Provide the [x, y] coordinate of the cell's center where the given text is located.  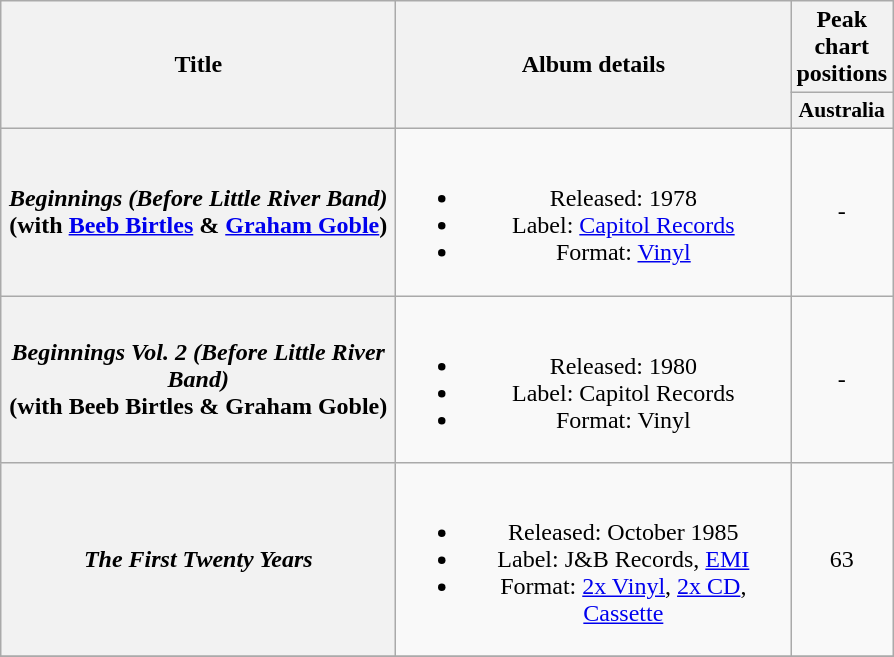
Album details [594, 65]
The First Twenty Years [198, 560]
Released: 1978Label: Capitol RecordsFormat: Vinyl [594, 212]
Australia [842, 111]
Released: 1980Label: Capitol RecordsFormat: Vinyl [594, 380]
Beginnings Vol. 2 (Before Little River Band) (with Beeb Birtles & Graham Goble) [198, 380]
Released: October 1985Label: J&B Records, EMIFormat: 2x Vinyl, 2x CD, Cassette [594, 560]
Beginnings (Before Little River Band) (with Beeb Birtles & Graham Goble) [198, 212]
Peak chart positions [842, 47]
63 [842, 560]
Title [198, 65]
